Scan for the cell matching the given text and deliver its (X, Y) coordinate at center. 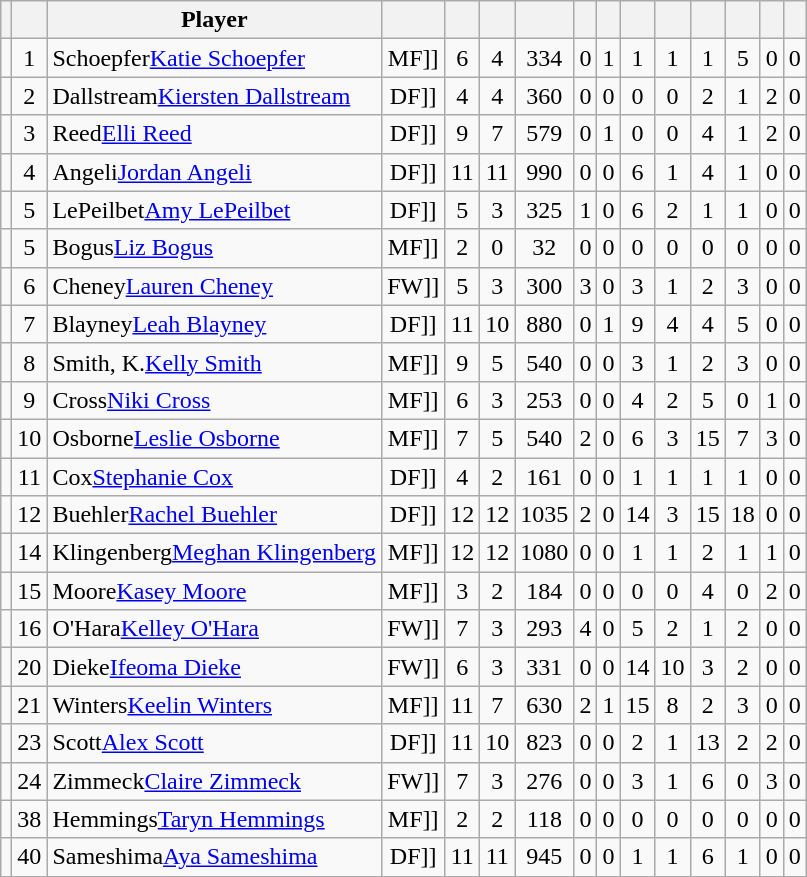
Smith, K.Kelly Smith (214, 362)
DiekeIfeoma Dieke (214, 667)
1080 (544, 553)
24 (30, 781)
21 (30, 705)
OsborneLeslie Osborne (214, 438)
CoxStephanie Cox (214, 477)
CrossNiki Cross (214, 400)
118 (544, 819)
630 (544, 705)
LePeilbetAmy LePeilbet (214, 210)
BogusLiz Bogus (214, 248)
16 (30, 629)
MooreKasey Moore (214, 591)
ScottAlex Scott (214, 743)
990 (544, 172)
Player (214, 20)
360 (544, 96)
18 (742, 515)
KlingenbergMeghan Klingenberg (214, 553)
1035 (544, 515)
880 (544, 324)
253 (544, 400)
13 (708, 743)
40 (30, 857)
ReedElli Reed (214, 134)
38 (30, 819)
579 (544, 134)
331 (544, 667)
BlayneyLeah Blayney (214, 324)
O'HaraKelley O'Hara (214, 629)
293 (544, 629)
AngeliJordan Angeli (214, 172)
276 (544, 781)
184 (544, 591)
23 (30, 743)
945 (544, 857)
HemmingsTaryn Hemmings (214, 819)
ZimmeckClaire Zimmeck (214, 781)
334 (544, 58)
300 (544, 286)
20 (30, 667)
823 (544, 743)
WintersKeelin Winters (214, 705)
325 (544, 210)
CheneyLauren Cheney (214, 286)
BuehlerRachel Buehler (214, 515)
161 (544, 477)
SameshimaAya Sameshima (214, 857)
32 (544, 248)
SchoepferKatie Schoepfer (214, 58)
DallstreamKiersten Dallstream (214, 96)
